Find where the given text appears and provide that cell's center as [X, Y] coordinate. 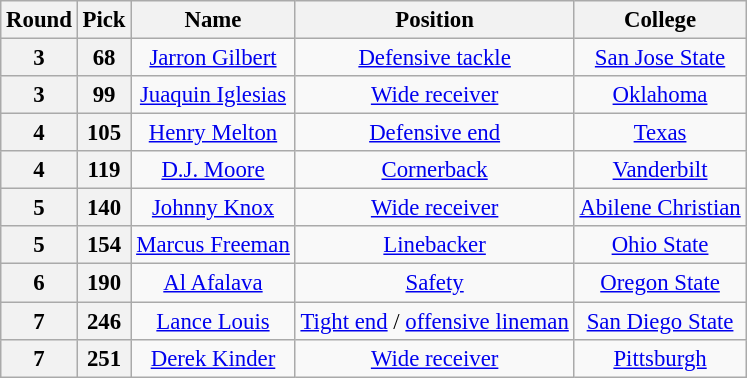
Name [213, 20]
Abilene Christian [660, 208]
119 [104, 170]
Al Afalava [213, 283]
Safety [434, 283]
Marcus Freeman [213, 245]
Henry Melton [213, 133]
College [660, 20]
Pick [104, 20]
Oregon State [660, 283]
Oklahoma [660, 95]
Position [434, 20]
Pittsburgh [660, 358]
San Diego State [660, 321]
Ohio State [660, 245]
Derek Kinder [213, 358]
99 [104, 95]
D.J. Moore [213, 170]
San Jose State [660, 58]
Defensive tackle [434, 58]
Cornerback [434, 170]
Johnny Knox [213, 208]
Round [39, 20]
Jarron Gilbert [213, 58]
Lance Louis [213, 321]
246 [104, 321]
68 [104, 58]
251 [104, 358]
Defensive end [434, 133]
140 [104, 208]
Linebacker [434, 245]
6 [39, 283]
190 [104, 283]
Texas [660, 133]
105 [104, 133]
Juaquin Iglesias [213, 95]
Vanderbilt [660, 170]
154 [104, 245]
Tight end / offensive lineman [434, 321]
